From the cell containing the given text, extract its center point as (X, Y) coordinate. 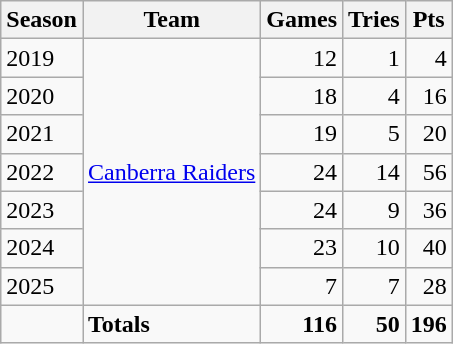
Pts (428, 20)
2022 (42, 172)
Tries (374, 20)
2024 (42, 248)
16 (428, 96)
50 (374, 324)
23 (302, 248)
2023 (42, 210)
Games (302, 20)
2025 (42, 286)
9 (374, 210)
36 (428, 210)
28 (428, 286)
14 (374, 172)
196 (428, 324)
19 (302, 134)
2020 (42, 96)
1 (374, 58)
116 (302, 324)
2021 (42, 134)
20 (428, 134)
12 (302, 58)
Season (42, 20)
2019 (42, 58)
Canberra Raiders (171, 172)
Totals (171, 324)
10 (374, 248)
18 (302, 96)
56 (428, 172)
40 (428, 248)
Team (171, 20)
5 (374, 134)
